Output the [x, y] coordinate of the center of the cell containing the given text.  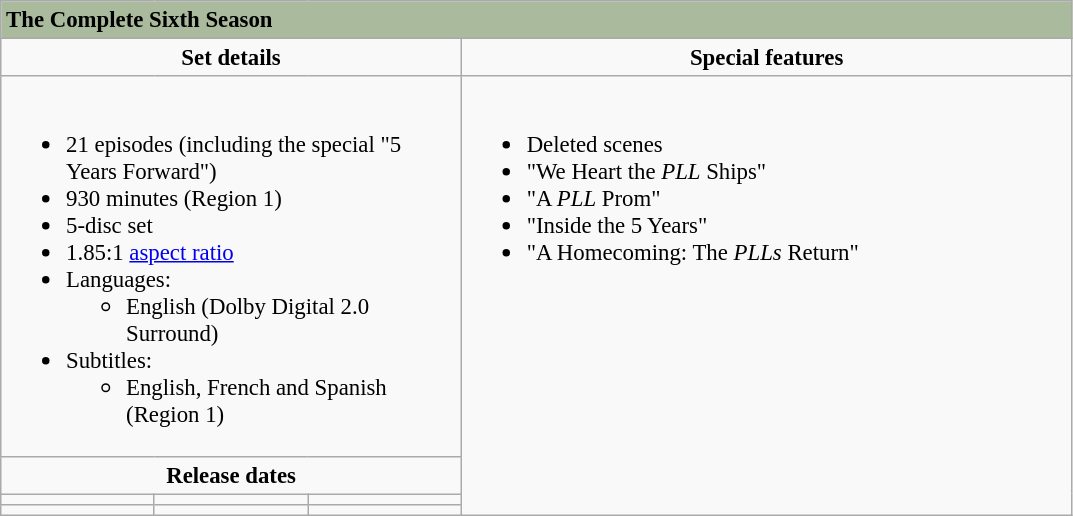
Set details [232, 58]
Special features [766, 58]
The Complete Sixth Season [536, 20]
Release dates [232, 475]
Deleted scenes"We Heart the PLL Ships""A PLL Prom""Inside the 5 Years""A Homecoming: The PLLs Return" [766, 296]
